Return the (X, Y) coordinate for the center point of the cell that contains the specified text.  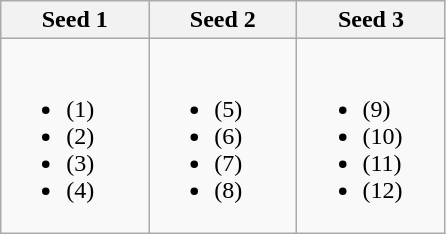
(9) (10) (11) (12) (371, 136)
(5) (6) (7) (8) (223, 136)
(1) (2) (3) (4) (75, 136)
Seed 1 (75, 20)
Seed 2 (223, 20)
Seed 3 (371, 20)
